Extract the (X, Y) coordinate from the center of the cell holding the provided text.  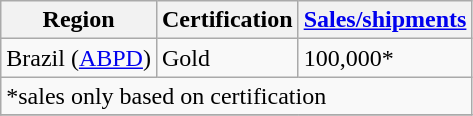
Region (79, 20)
Brazil (ABPD) (79, 58)
*sales only based on certification (236, 96)
Gold (227, 58)
Certification (227, 20)
100,000* (385, 58)
Sales/shipments (385, 20)
